Determine the [X, Y] coordinate at the center of the cell enclosing the given text.  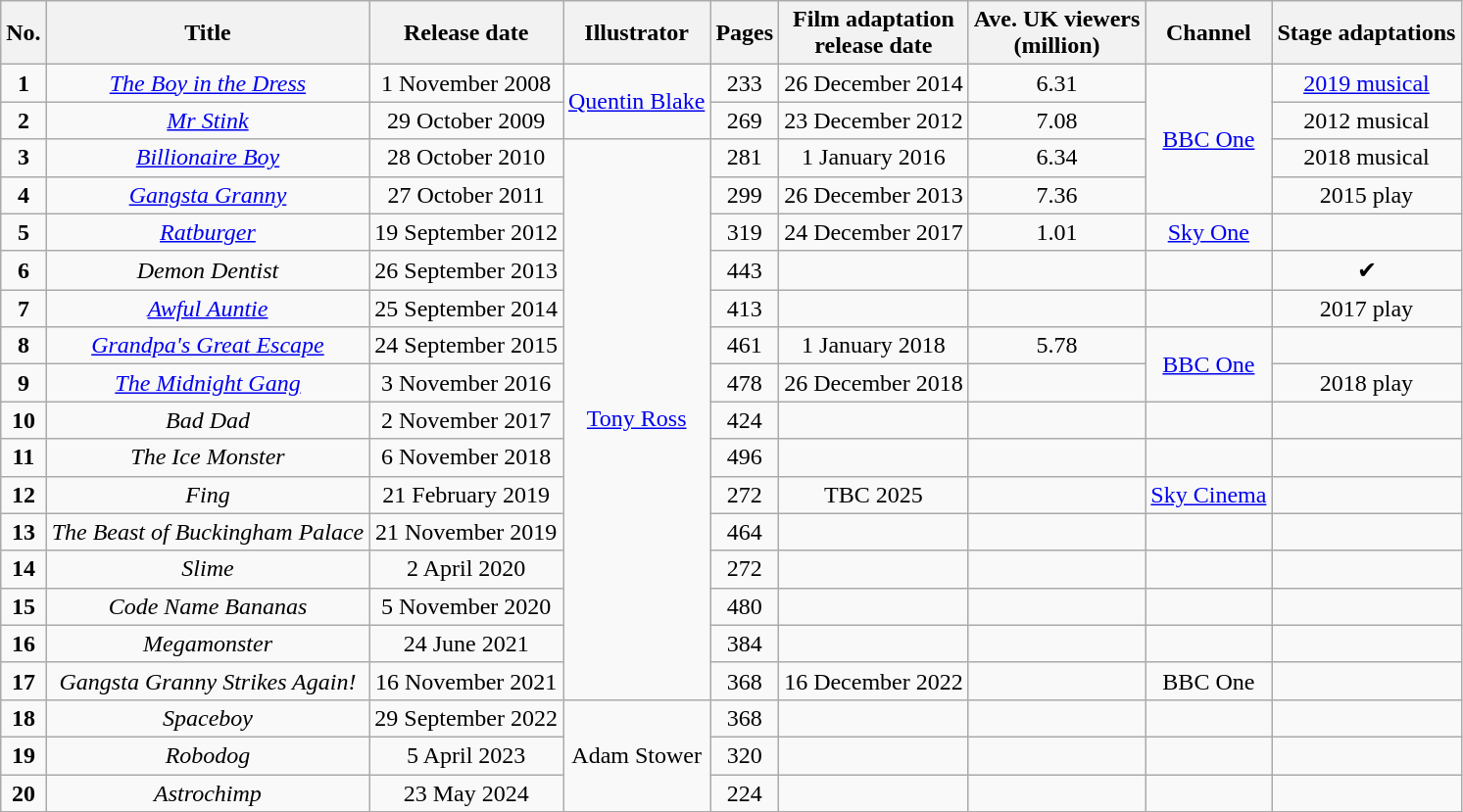
Title [208, 33]
19 September 2012 [466, 232]
413 [745, 309]
5 [24, 232]
Gangsta Granny Strikes Again! [208, 681]
Mr Stink [208, 120]
20 [24, 792]
424 [745, 420]
1 [24, 83]
4 [24, 195]
16 November 2021 [466, 681]
496 [745, 457]
Billionaire Boy [208, 158]
Illustrator [636, 33]
Pages [745, 33]
Gangsta Granny [208, 195]
26 December 2013 [874, 195]
1.01 [1056, 232]
1 November 2008 [466, 83]
Ratburger [208, 232]
Sky One [1209, 232]
28 October 2010 [466, 158]
29 September 2022 [466, 718]
23 May 2024 [466, 792]
24 June 2021 [466, 644]
TBC 2025 [874, 495]
6.31 [1056, 83]
320 [745, 755]
2019 musical [1366, 83]
26 December 2014 [874, 83]
16 December 2022 [874, 681]
Robodog [208, 755]
Tony Ross [636, 419]
Spaceboy [208, 718]
2 April 2020 [466, 569]
23 December 2012 [874, 120]
10 [24, 420]
Adam Stower [636, 755]
Bad Dad [208, 420]
7.08 [1056, 120]
15 [24, 606]
9 [24, 383]
2018 musical [1366, 158]
6 November 2018 [466, 457]
11 [24, 457]
Stage adaptations [1366, 33]
7.36 [1056, 195]
2 November 2017 [466, 420]
14 [24, 569]
Astrochimp [208, 792]
2012 musical [1366, 120]
5 November 2020 [466, 606]
Quentin Blake [636, 102]
Film adaptationrelease date [874, 33]
7 [24, 309]
281 [745, 158]
Slime [208, 569]
24 September 2015 [466, 346]
Megamonster [208, 644]
233 [745, 83]
16 [24, 644]
17 [24, 681]
2017 play [1366, 309]
Channel [1209, 33]
6.34 [1056, 158]
12 [24, 495]
464 [745, 532]
Code Name Bananas [208, 606]
26 December 2018 [874, 383]
384 [745, 644]
The Beast of Buckingham Palace [208, 532]
3 November 2016 [466, 383]
8 [24, 346]
No. [24, 33]
Awful Auntie [208, 309]
2018 play [1366, 383]
21 November 2019 [466, 532]
29 October 2009 [466, 120]
299 [745, 195]
Fing [208, 495]
480 [745, 606]
Demon Dentist [208, 270]
461 [745, 346]
✔ [1366, 270]
The Boy in the Dress [208, 83]
443 [745, 270]
Sky Cinema [1209, 495]
319 [745, 232]
Ave. UK viewers(million) [1056, 33]
13 [24, 532]
1 January 2016 [874, 158]
6 [24, 270]
2 [24, 120]
18 [24, 718]
478 [745, 383]
21 February 2019 [466, 495]
27 October 2011 [466, 195]
5 April 2023 [466, 755]
Release date [466, 33]
26 September 2013 [466, 270]
2015 play [1366, 195]
5.78 [1056, 346]
1 January 2018 [874, 346]
3 [24, 158]
The Midnight Gang [208, 383]
224 [745, 792]
269 [745, 120]
19 [24, 755]
Grandpa's Great Escape [208, 346]
24 December 2017 [874, 232]
The Ice Monster [208, 457]
25 September 2014 [466, 309]
